Pinpoint the cell where the given text exists, returning its [x, y] midpoint coordinate. 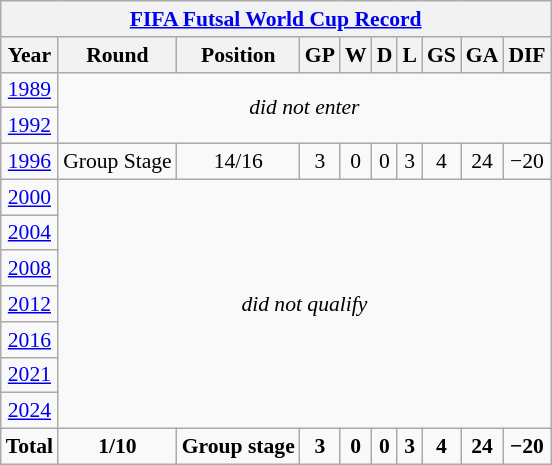
14/16 [238, 162]
Position [238, 55]
Round [118, 55]
D [385, 55]
1/10 [118, 447]
Group stage [238, 447]
W [356, 55]
did not enter [304, 108]
did not qualify [304, 304]
2012 [30, 304]
2000 [30, 197]
GP [320, 55]
FIFA Futsal World Cup Record [276, 19]
GS [442, 55]
Total [30, 447]
2008 [30, 269]
1996 [30, 162]
DIF [526, 55]
GA [482, 55]
Year [30, 55]
2004 [30, 233]
1992 [30, 126]
L [410, 55]
2021 [30, 375]
Group Stage [118, 162]
2016 [30, 340]
1989 [30, 90]
2024 [30, 411]
